Scan for the cell matching the given text and deliver its (x, y) coordinate at center. 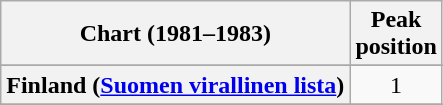
Peakposition (396, 34)
Chart (1981–1983) (176, 34)
Finland (Suomen virallinen lista) (176, 85)
1 (396, 85)
